Scan for the cell matching the given text and deliver its (x, y) coordinate at center. 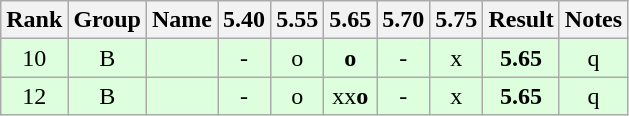
5.40 (244, 20)
5.70 (404, 20)
Notes (593, 20)
Group (108, 20)
Name (182, 20)
5.75 (456, 20)
Result (521, 20)
xxo (350, 96)
10 (34, 58)
5.55 (298, 20)
Rank (34, 20)
12 (34, 96)
